Locate the cell with the specified text and output its (x, y) center coordinate. 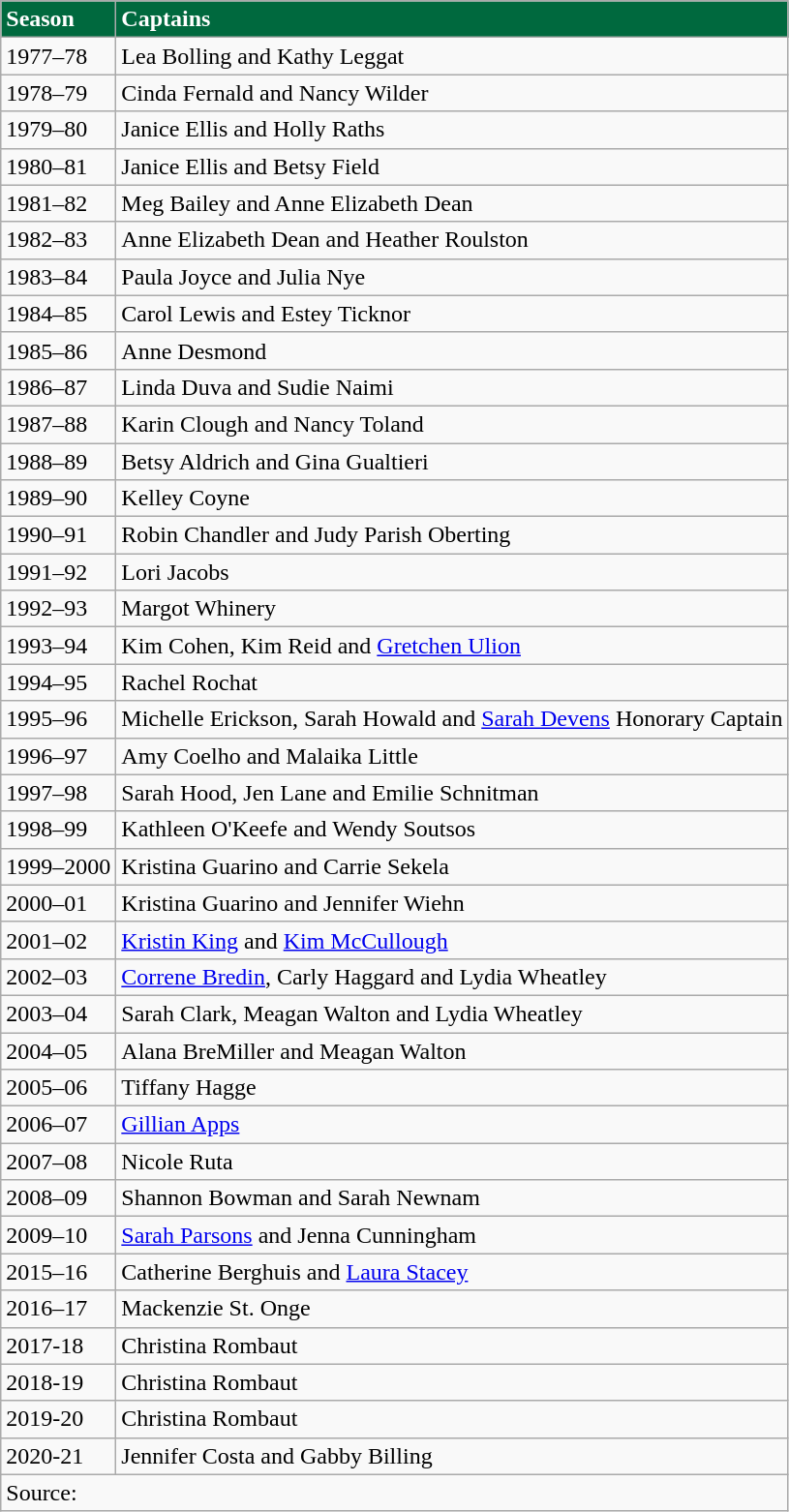
Kristina Guarino and Carrie Sekela (452, 866)
Carol Lewis and Estey Ticknor (452, 314)
1989–90 (58, 499)
Rachel Rochat (452, 682)
1994–95 (58, 682)
2009–10 (58, 1235)
1992–93 (58, 609)
Season (58, 19)
1991–92 (58, 572)
1980–81 (58, 166)
2018-19 (58, 1382)
Janice Ellis and Holly Raths (452, 130)
2007–08 (58, 1162)
1997–98 (58, 793)
Amy Coelho and Malaika Little (452, 756)
Captains (452, 19)
1986–87 (58, 387)
2008–09 (58, 1198)
1978–79 (58, 93)
Robin Chandler and Judy Parish Oberting (452, 535)
Sarah Clark, Meagan Walton and Lydia Wheatley (452, 1013)
2000–01 (58, 903)
1988–89 (58, 462)
Karin Clough and Nancy Toland (452, 424)
Tiffany Hagge (452, 1088)
Catherine Berghuis and Laura Stacey (452, 1272)
Meg Bailey and Anne Elizabeth Dean (452, 203)
Correne Bredin, Carly Haggard and Lydia Wheatley (452, 977)
Gillian Apps (452, 1125)
1985–86 (58, 350)
Lea Bolling and Kathy Leggat (452, 56)
Shannon Bowman and Sarah Newnam (452, 1198)
Cinda Fernald and Nancy Wilder (452, 93)
Kristin King and Kim McCullough (452, 940)
1979–80 (58, 130)
1983–84 (58, 277)
1984–85 (58, 314)
Michelle Erickson, Sarah Howald and Sarah Devens Honorary Captain (452, 719)
Kathleen O'Keefe and Wendy Soutsos (452, 830)
1995–96 (58, 719)
1999–2000 (58, 866)
Anne Desmond (452, 350)
1987–88 (58, 424)
2002–03 (58, 977)
1996–97 (58, 756)
2020-21 (58, 1456)
1982–83 (58, 240)
2001–02 (58, 940)
2015–16 (58, 1272)
Margot Whinery (452, 609)
2016–17 (58, 1309)
Jennifer Costa and Gabby Billing (452, 1456)
2004–05 (58, 1050)
2017-18 (58, 1346)
Janice Ellis and Betsy Field (452, 166)
Mackenzie St. Onge (452, 1309)
Kristina Guarino and Jennifer Wiehn (452, 903)
Kelley Coyne (452, 499)
1993–94 (58, 646)
Kim Cohen, Kim Reid and Gretchen Ulion (452, 646)
Linda Duva and Sudie Naimi (452, 387)
2006–07 (58, 1125)
Nicole Ruta (452, 1162)
1977–78 (58, 56)
2005–06 (58, 1088)
Sarah Hood, Jen Lane and Emilie Schnitman (452, 793)
1990–91 (58, 535)
Source: (395, 1493)
Alana BreMiller and Meagan Walton (452, 1050)
Betsy Aldrich and Gina Gualtieri (452, 462)
2019-20 (58, 1419)
Anne Elizabeth Dean and Heather Roulston (452, 240)
1981–82 (58, 203)
2003–04 (58, 1013)
Sarah Parsons and Jenna Cunningham (452, 1235)
1998–99 (58, 830)
Lori Jacobs (452, 572)
Paula Joyce and Julia Nye (452, 277)
